Return [x, y] of the center of cell containing provided text 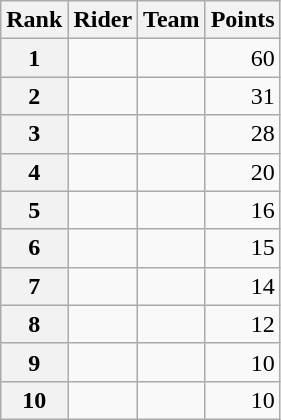
9 [34, 362]
15 [242, 248]
Rank [34, 20]
14 [242, 286]
Points [242, 20]
Team [172, 20]
6 [34, 248]
4 [34, 172]
20 [242, 172]
5 [34, 210]
1 [34, 58]
16 [242, 210]
2 [34, 96]
12 [242, 324]
Rider [103, 20]
7 [34, 286]
28 [242, 134]
8 [34, 324]
3 [34, 134]
31 [242, 96]
60 [242, 58]
